Capture the cell that displays the provided text and extract its [x, y] central coordinate. 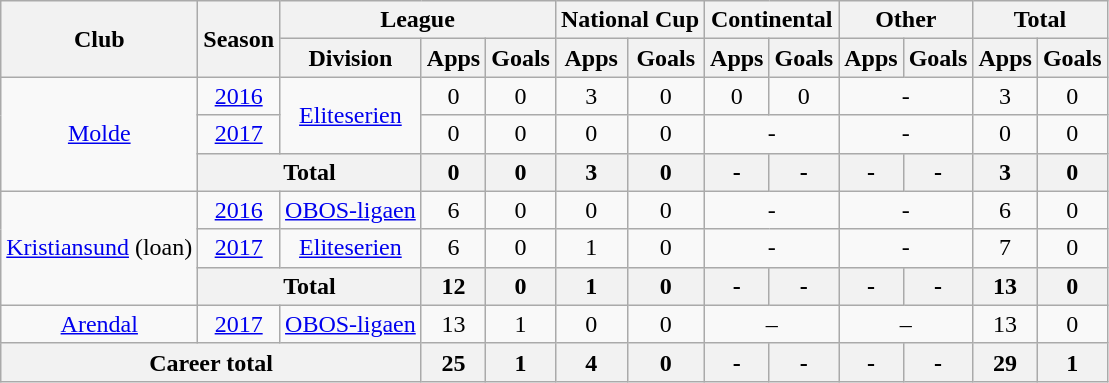
Molde [100, 134]
29 [1005, 362]
Kristiansund (loan) [100, 248]
25 [453, 362]
12 [453, 286]
Season [239, 39]
National Cup [630, 20]
Career total [212, 362]
Other [906, 20]
Division [351, 58]
Club [100, 39]
Continental [772, 20]
4 [591, 362]
7 [1005, 248]
League [418, 20]
Arendal [100, 324]
